Find where the given text appears and provide that cell's center as [x, y] coordinate. 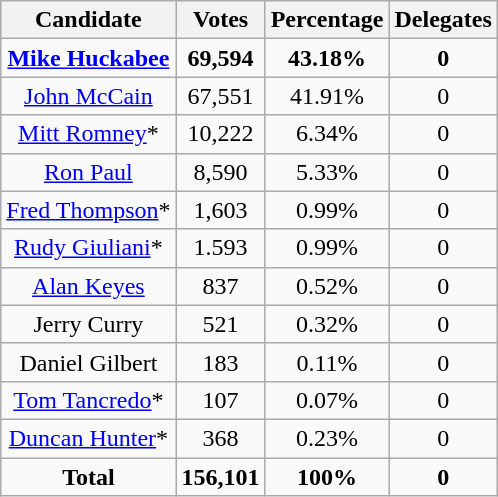
183 [220, 362]
Candidate [88, 20]
Jerry Curry [88, 324]
Percentage [327, 20]
43.18% [327, 58]
0.07% [327, 400]
6.34% [327, 134]
0.11% [327, 362]
Mike Huckabee [88, 58]
0.32% [327, 324]
8,590 [220, 172]
837 [220, 286]
1,603 [220, 210]
0.52% [327, 286]
107 [220, 400]
100% [327, 477]
Mitt Romney* [88, 134]
Duncan Hunter* [88, 438]
Daniel Gilbert [88, 362]
John McCain [88, 96]
0.23% [327, 438]
Delegates [443, 20]
67,551 [220, 96]
69,594 [220, 58]
Rudy Giuliani* [88, 248]
Alan Keyes [88, 286]
Total [88, 477]
41.91% [327, 96]
Ron Paul [88, 172]
1.593 [220, 248]
Tom Tancredo* [88, 400]
10,222 [220, 134]
Fred Thompson* [88, 210]
5.33% [327, 172]
156,101 [220, 477]
368 [220, 438]
Votes [220, 20]
521 [220, 324]
